For the text-containing cell, return its midpoint in [X, Y] coordinate format. 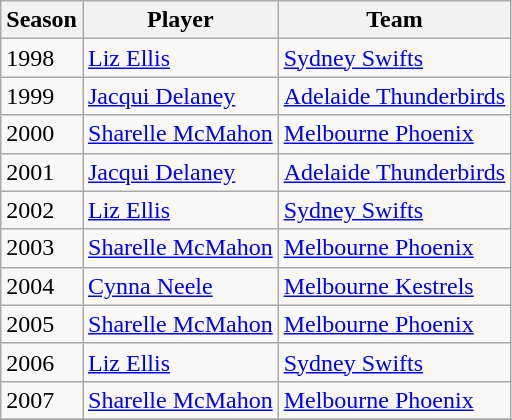
2005 [42, 324]
Team [394, 20]
Melbourne Kestrels [394, 286]
2006 [42, 362]
1998 [42, 58]
1999 [42, 96]
2007 [42, 400]
2001 [42, 172]
2003 [42, 248]
Cynna Neele [180, 286]
2004 [42, 286]
2000 [42, 134]
2002 [42, 210]
Season [42, 20]
Player [180, 20]
